Detect which cell encompasses the target text, then output its [X, Y] center coordinate. 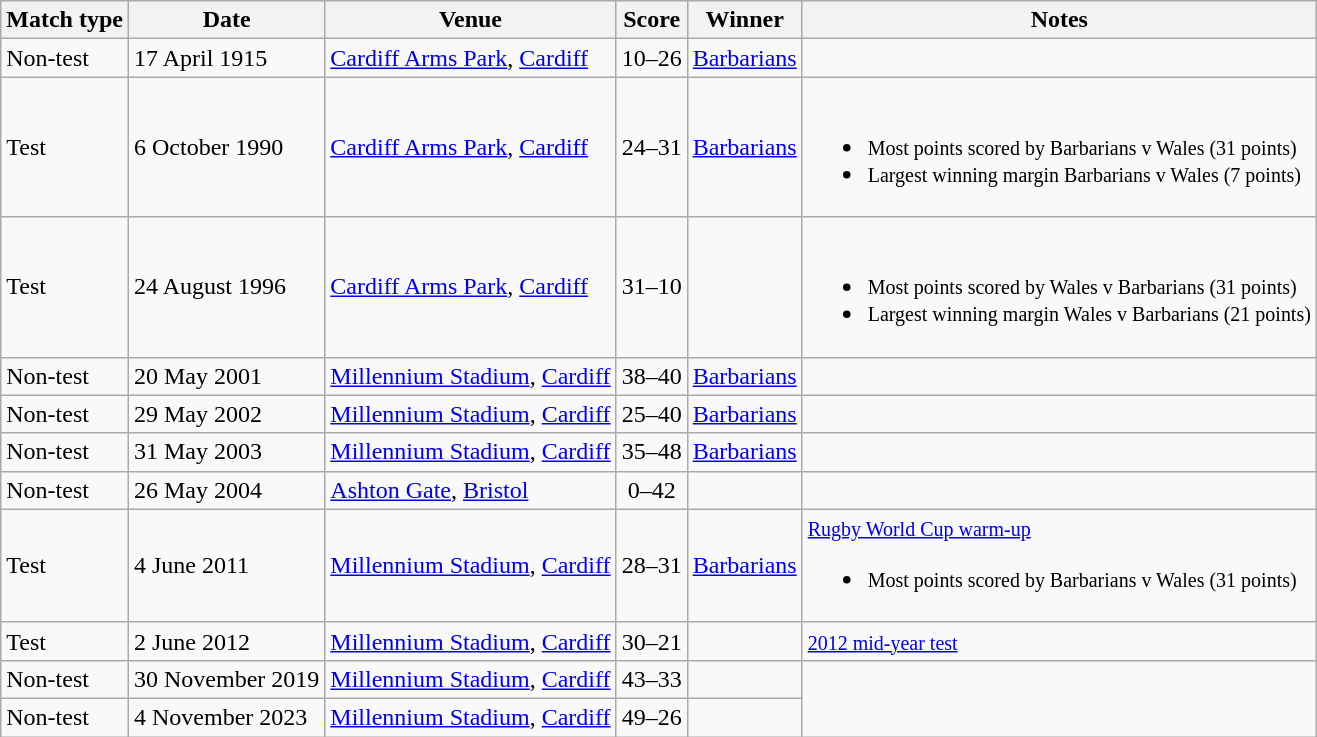
25–40 [652, 414]
26 May 2004 [226, 490]
6 October 1990 [226, 147]
0–42 [652, 490]
30 November 2019 [226, 679]
31–10 [652, 287]
31 May 2003 [226, 452]
Date [226, 20]
4 November 2023 [226, 717]
Match type [65, 20]
Ashton Gate, Bristol [470, 490]
Rugby World Cup warm-upMost points scored by Barbarians v Wales (31 points) [1059, 566]
28–31 [652, 566]
38–40 [652, 376]
30–21 [652, 641]
Venue [470, 20]
Most points scored by Barbarians v Wales (31 points)Largest winning margin Barbarians v Wales (7 points) [1059, 147]
24 August 1996 [226, 287]
35–48 [652, 452]
17 April 1915 [226, 58]
Most points scored by Wales v Barbarians (31 points)Largest winning margin Wales v Barbarians (21 points) [1059, 287]
2012 mid-year test [1059, 641]
20 May 2001 [226, 376]
24–31 [652, 147]
Notes [1059, 20]
4 June 2011 [226, 566]
Score [652, 20]
2 June 2012 [226, 641]
29 May 2002 [226, 414]
Winner [744, 20]
49–26 [652, 717]
10–26 [652, 58]
43–33 [652, 679]
